Provide the [x, y] coordinate of the cell's center where the given text is located.  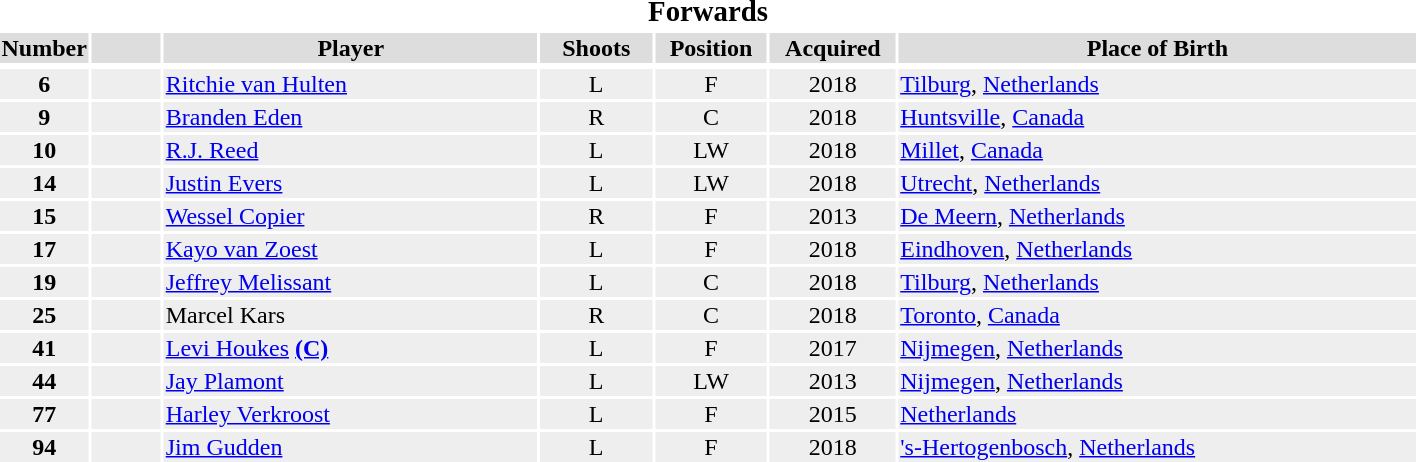
Player [350, 48]
Levi Houkes (C) [350, 348]
Wessel Copier [350, 216]
Ritchie van Hulten [350, 84]
Huntsville, Canada [1158, 117]
25 [44, 315]
6 [44, 84]
2017 [833, 348]
Acquired [833, 48]
15 [44, 216]
Millet, Canada [1158, 150]
41 [44, 348]
Toronto, Canada [1158, 315]
Eindhoven, Netherlands [1158, 249]
Branden Eden [350, 117]
Shoots [596, 48]
Kayo van Zoest [350, 249]
Justin Evers [350, 183]
Netherlands [1158, 414]
77 [44, 414]
94 [44, 447]
9 [44, 117]
2015 [833, 414]
Jim Gudden [350, 447]
Harley Verkroost [350, 414]
Number [44, 48]
44 [44, 381]
R.J. Reed [350, 150]
Marcel Kars [350, 315]
Place of Birth [1158, 48]
Jeffrey Melissant [350, 282]
19 [44, 282]
Jay Plamont [350, 381]
10 [44, 150]
17 [44, 249]
De Meern, Netherlands [1158, 216]
14 [44, 183]
Utrecht, Netherlands [1158, 183]
Position [711, 48]
's-Hertogenbosch, Netherlands [1158, 447]
